Locate the cell with the specified text and output its [x, y] center coordinate. 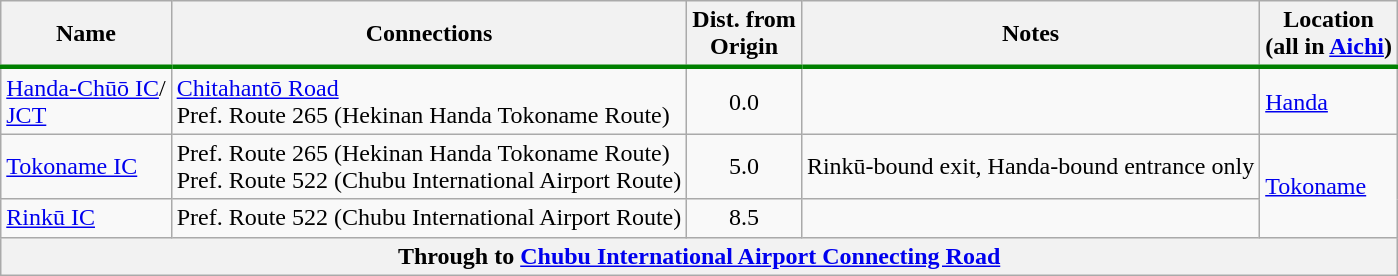
Through to Chubu International Airport Connecting Road [700, 256]
Handa-Chūō IC/JCT [86, 100]
Handa [1329, 100]
Location(all in Aichi) [1329, 34]
Dist. fromOrigin [744, 34]
Rinkū-bound exit, Handa-bound entrance only [1030, 166]
Tokoname [1329, 186]
8.5 [744, 218]
Connections [429, 34]
Tokoname IC [86, 166]
Pref. Route 265 (Hekinan Handa Tokoname Route)Pref. Route 522 (Chubu International Airport Route) [429, 166]
Rinkū IC [86, 218]
5.0 [744, 166]
Chitahantō RoadPref. Route 265 (Hekinan Handa Tokoname Route) [429, 100]
Pref. Route 522 (Chubu International Airport Route) [429, 218]
0.0 [744, 100]
Name [86, 34]
Notes [1030, 34]
